Determine the (x, y) coordinate at the center of the cell enclosing the given text.  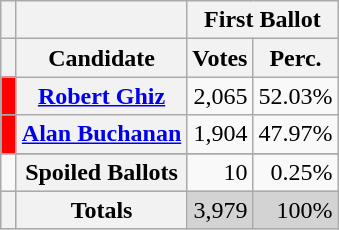
Robert Ghiz (101, 96)
0.25% (296, 172)
Totals (101, 210)
Perc. (296, 58)
Candidate (101, 58)
3,979 (220, 210)
Alan Buchanan (101, 134)
2,065 (220, 96)
10 (220, 172)
1,904 (220, 134)
52.03% (296, 96)
First Ballot (262, 20)
47.97% (296, 134)
Spoiled Ballots (101, 172)
100% (296, 210)
Votes (220, 58)
